From the cell containing the given text, extract its center point as [X, Y] coordinate. 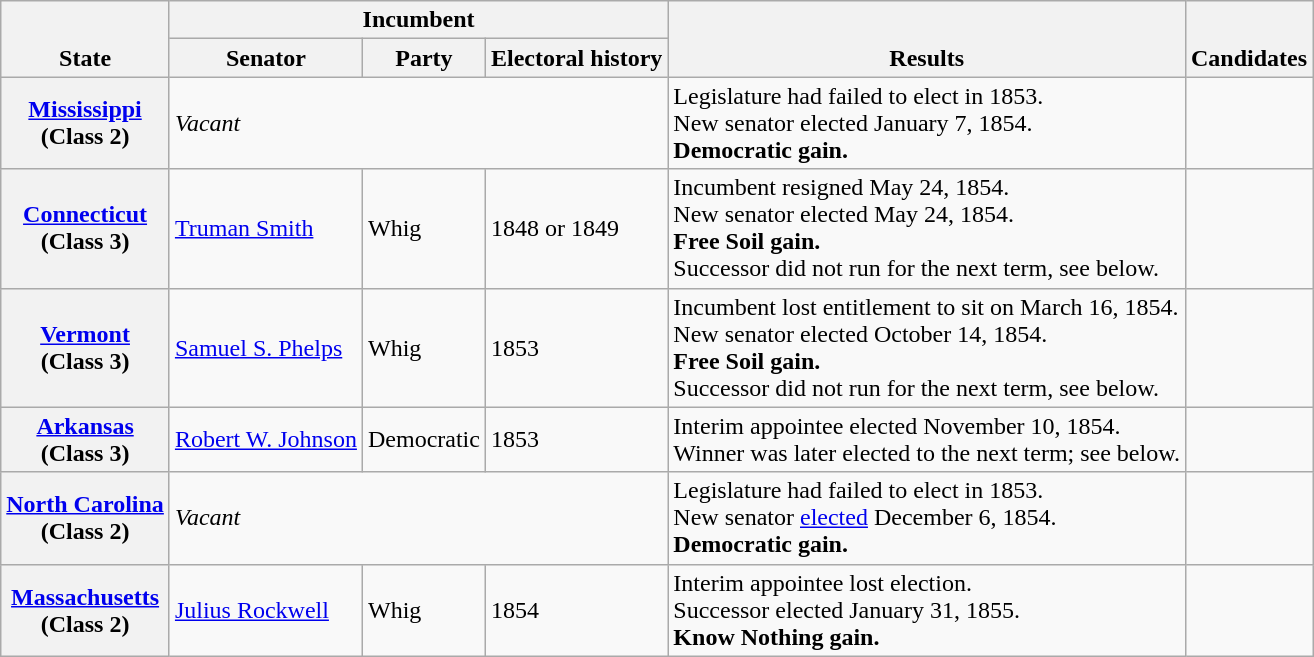
Electoral history [576, 58]
Julius Rockwell [266, 610]
Interim appointee elected November 10, 1854.Winner was later elected to the next term; see below. [927, 440]
Vermont(Class 3) [86, 348]
Robert W. Johnson [266, 440]
Arkansas(Class 3) [86, 440]
North Carolina(Class 2) [86, 518]
Truman Smith [266, 228]
1848 or 1849 [576, 228]
Interim appointee lost election.Successor elected January 31, 1855.Know Nothing gain. [927, 610]
Senator [266, 58]
Candidates [1248, 39]
Incumbent resigned May 24, 1854.New senator elected May 24, 1854.Free Soil gain.Successor did not run for the next term, see below. [927, 228]
Party [424, 58]
Connecticut(Class 3) [86, 228]
Legislature had failed to elect in 1853.New senator elected January 7, 1854.Democratic gain. [927, 123]
Democratic [424, 440]
Legislature had failed to elect in 1853.New senator elected December 6, 1854.Democratic gain. [927, 518]
Results [927, 39]
Mississippi(Class 2) [86, 123]
State [86, 39]
Massachusetts(Class 2) [86, 610]
Incumbent [418, 20]
Samuel S. Phelps [266, 348]
1854 [576, 610]
